Find where the given text appears and provide that cell's center as [X, Y] coordinate. 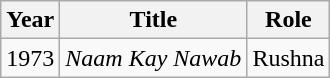
Title [154, 20]
Rushna [288, 58]
Role [288, 20]
1973 [30, 58]
Naam Kay Nawab [154, 58]
Year [30, 20]
